Output the (X, Y) coordinate of the center of the cell containing the given text.  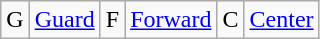
G (15, 20)
Center (282, 20)
F (112, 20)
C (230, 20)
Forward (171, 20)
Guard (64, 20)
